Find where the given text appears and provide that cell's center as (x, y) coordinate. 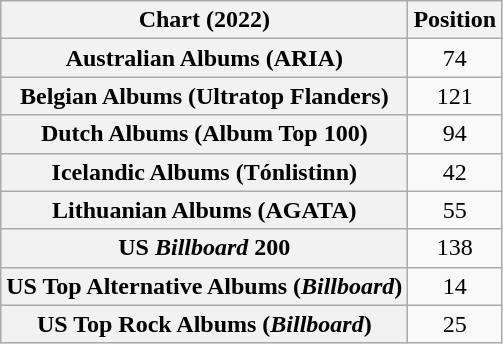
Position (455, 20)
94 (455, 134)
14 (455, 286)
121 (455, 96)
Belgian Albums (Ultratop Flanders) (204, 96)
Australian Albums (ARIA) (204, 58)
US Top Alternative Albums (Billboard) (204, 286)
Chart (2022) (204, 20)
US Billboard 200 (204, 248)
Dutch Albums (Album Top 100) (204, 134)
55 (455, 210)
74 (455, 58)
Lithuanian Albums (AGATA) (204, 210)
42 (455, 172)
Icelandic Albums (Tónlistinn) (204, 172)
138 (455, 248)
25 (455, 324)
US Top Rock Albums (Billboard) (204, 324)
